Search for the cell housing the specified text and yield its (x, y) center coordinate. 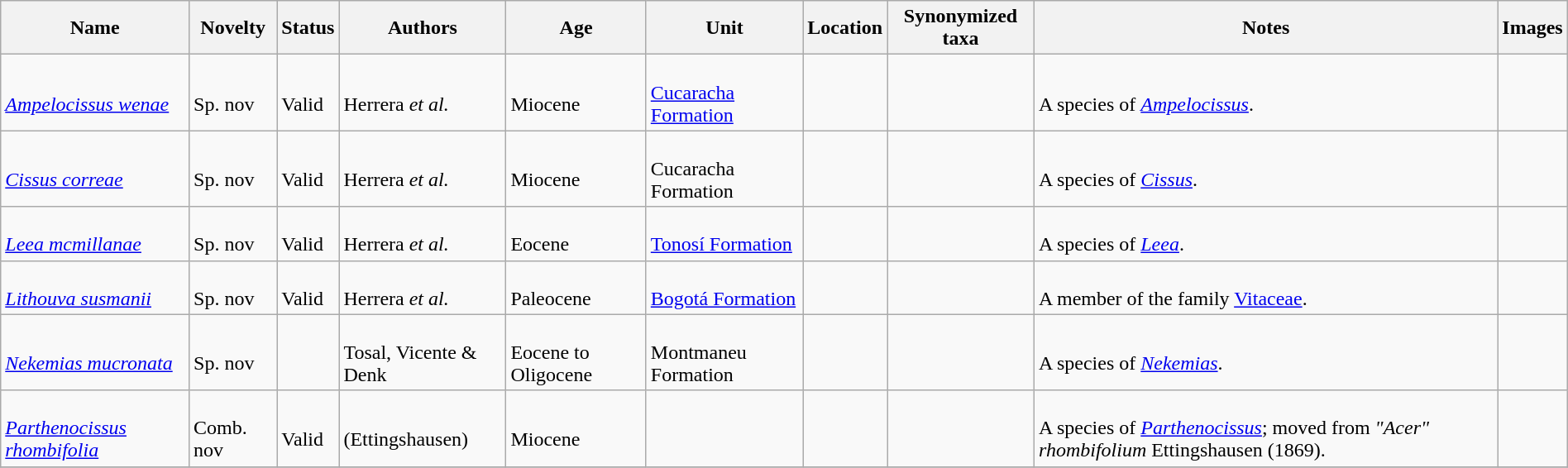
A species of Cissus. (1265, 169)
Lithouva susmanii (95, 288)
Synonymized taxa (961, 28)
Comb. nov (233, 428)
Paleocene (576, 288)
Status (308, 28)
A member of the family Vitaceae. (1265, 288)
A species of Leea. (1265, 233)
A species of Parthenocissus; moved from "Acer" rhombifolium Ettingshausen (1869). (1265, 428)
Eocene (576, 233)
Location (845, 28)
Ampelocissus wenae (95, 93)
Montmaneu Formation (724, 352)
Parthenocissus rhombifolia (95, 428)
Authors (423, 28)
A species of Ampelocissus. (1265, 93)
(Ettingshausen) (423, 428)
Eocene to Oligocene (576, 352)
Images (1532, 28)
Unit (724, 28)
Novelty (233, 28)
A species of Nekemias. (1265, 352)
Notes (1265, 28)
Tosal, Vicente & Denk (423, 352)
Name (95, 28)
Bogotá Formation (724, 288)
Cissus correae (95, 169)
Leea mcmillanae (95, 233)
Nekemias mucronata (95, 352)
Age (576, 28)
Tonosí Formation (724, 233)
